Pinpoint the cell where the given text exists, returning its (X, Y) midpoint coordinate. 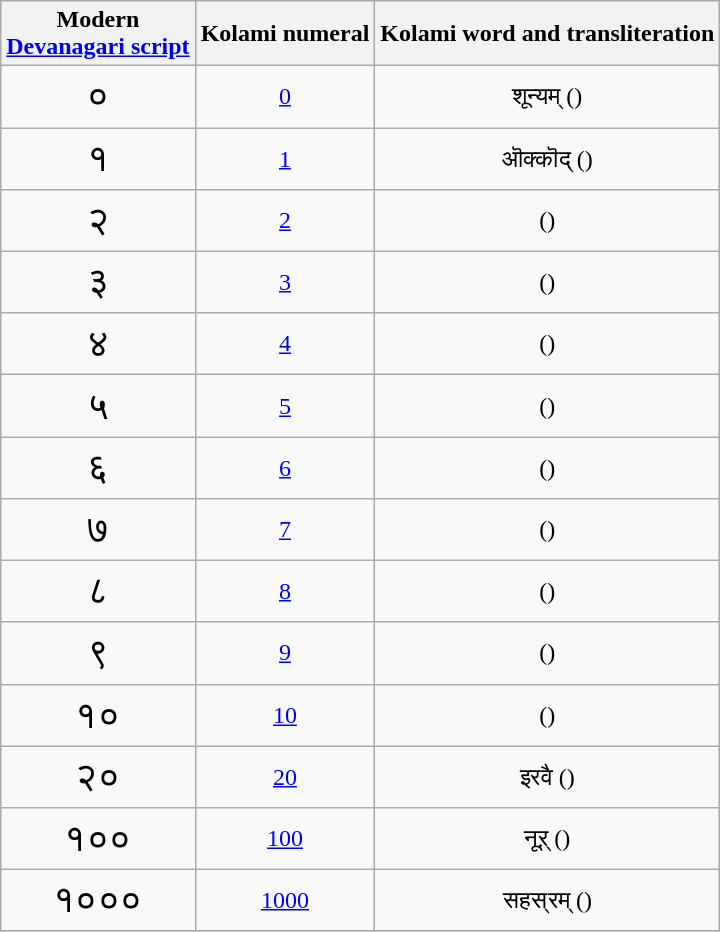
सहस्रम् () (548, 901)
5 (285, 406)
१०० (98, 839)
100 (285, 839)
3 (285, 282)
शून्यम् () (548, 97)
8 (285, 591)
६ (98, 468)
ऒक्कॊद् () (548, 159)
९ (98, 653)
७ (98, 530)
८ (98, 591)
२० (98, 777)
१००० (98, 901)
इरवै () (548, 777)
५ (98, 406)
10 (285, 715)
7 (285, 530)
1 (285, 159)
३ (98, 282)
४ (98, 344)
1000 (285, 901)
6 (285, 468)
Kolami numeral (285, 34)
ModernDevanagari script (98, 34)
2 (285, 220)
0 (285, 97)
१० (98, 715)
20 (285, 777)
नूऱ् () (548, 839)
२ (98, 220)
9 (285, 653)
१ (98, 159)
० (98, 97)
Kolami word and transliteration (548, 34)
4 (285, 344)
